Find where the given text appears and provide that cell's center as [x, y] coordinate. 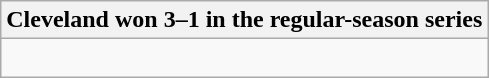
Cleveland won 3–1 in the regular-season series [244, 20]
